Find where the given text appears and provide that cell's center as (X, Y) coordinate. 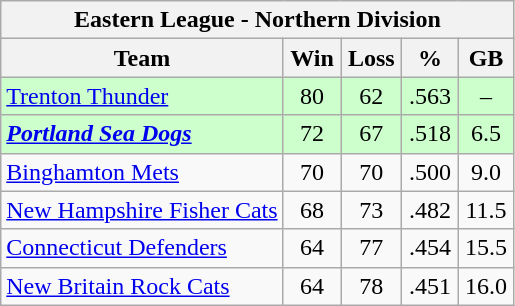
77 (372, 248)
11.5 (486, 210)
62 (372, 96)
.500 (430, 172)
Connecticut Defenders (142, 248)
6.5 (486, 134)
78 (372, 286)
.563 (430, 96)
New Britain Rock Cats (142, 286)
New Hampshire Fisher Cats (142, 210)
.454 (430, 248)
.451 (430, 286)
72 (312, 134)
16.0 (486, 286)
68 (312, 210)
% (430, 58)
Trenton Thunder (142, 96)
15.5 (486, 248)
80 (312, 96)
9.0 (486, 172)
– (486, 96)
.518 (430, 134)
Portland Sea Dogs (142, 134)
Binghamton Mets (142, 172)
Win (312, 58)
Team (142, 58)
73 (372, 210)
Eastern League - Northern Division (258, 20)
.482 (430, 210)
67 (372, 134)
Loss (372, 58)
GB (486, 58)
